Scan for the cell matching the given text and deliver its (x, y) coordinate at center. 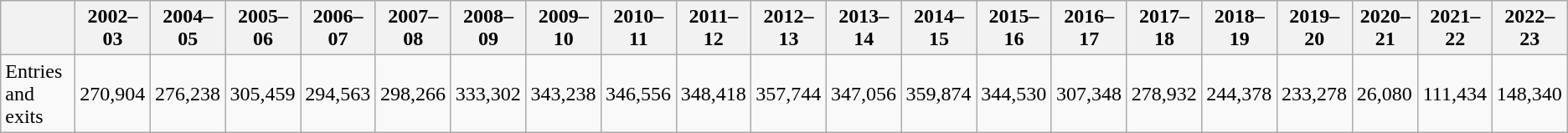
2019–20 (1315, 28)
2013–14 (864, 28)
294,563 (338, 94)
348,418 (714, 94)
359,874 (939, 94)
2005–06 (263, 28)
2015–16 (1014, 28)
111,434 (1455, 94)
2002–03 (113, 28)
2004–05 (188, 28)
2017–18 (1164, 28)
2014–15 (939, 28)
347,056 (864, 94)
333,302 (488, 94)
307,348 (1089, 94)
244,378 (1240, 94)
2010–11 (639, 28)
2008–09 (488, 28)
2009–10 (564, 28)
298,266 (413, 94)
2007–08 (413, 28)
346,556 (639, 94)
2022–23 (1529, 28)
278,932 (1164, 94)
233,278 (1315, 94)
2011–12 (714, 28)
2021–22 (1455, 28)
276,238 (188, 94)
343,238 (564, 94)
2006–07 (338, 28)
2012–13 (789, 28)
2020–21 (1385, 28)
26,080 (1385, 94)
2016–17 (1089, 28)
2018–19 (1240, 28)
344,530 (1014, 94)
305,459 (263, 94)
270,904 (113, 94)
148,340 (1529, 94)
Entries and exits (39, 94)
357,744 (789, 94)
